Pinpoint the cell where the given text exists, returning its [X, Y] midpoint coordinate. 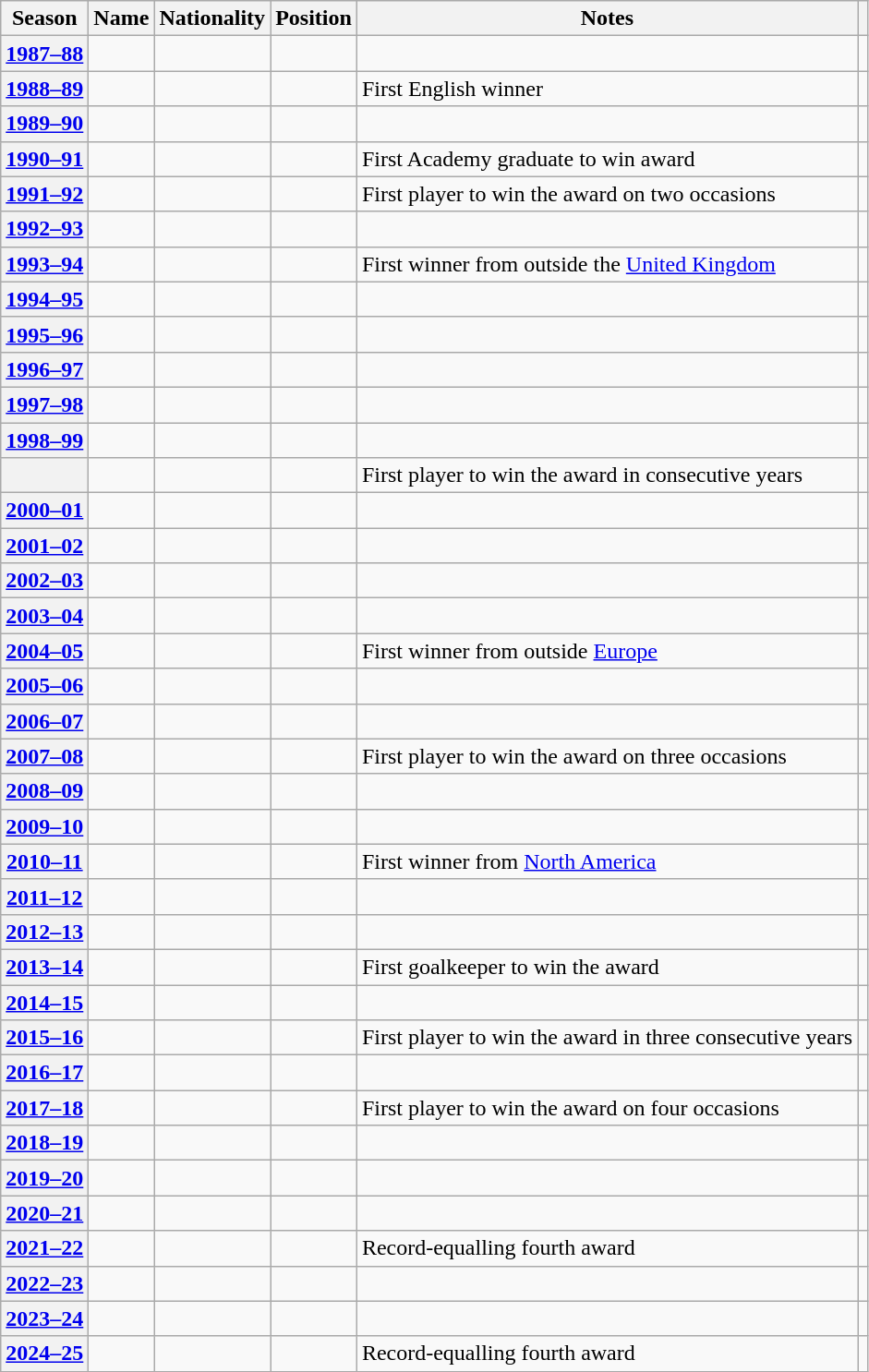
First winner from North America [607, 861]
First player to win the award in consecutive years [607, 475]
2015–16 [44, 1038]
Notes [607, 18]
2010–11 [44, 861]
1993–94 [44, 264]
2016–17 [44, 1073]
2022–23 [44, 1283]
1987–88 [44, 54]
First player to win the award on four occasions [607, 1108]
2009–10 [44, 826]
First winner from outside the United Kingdom [607, 264]
2020–21 [44, 1213]
2008–09 [44, 791]
2007–08 [44, 756]
Season [44, 18]
2000–01 [44, 511]
2017–18 [44, 1108]
1994–95 [44, 299]
2018–19 [44, 1143]
First player to win the award on three occasions [607, 756]
2011–12 [44, 897]
First English winner [607, 89]
2024–25 [44, 1354]
2019–20 [44, 1178]
1992–93 [44, 229]
1989–90 [44, 124]
First Academy graduate to win award [607, 159]
1998–99 [44, 440]
1991–92 [44, 194]
2002–03 [44, 581]
First player to win the award in three consecutive years [607, 1038]
2006–07 [44, 721]
2004–05 [44, 651]
2013–14 [44, 967]
1996–97 [44, 369]
1995–96 [44, 334]
1988–89 [44, 89]
2014–15 [44, 1002]
2023–24 [44, 1318]
Nationality [212, 18]
2001–02 [44, 546]
2012–13 [44, 932]
Position [314, 18]
First goalkeeper to win the award [607, 967]
1997–98 [44, 404]
1990–91 [44, 159]
First winner from outside Europe [607, 651]
2003–04 [44, 616]
2021–22 [44, 1248]
Name [122, 18]
2005–06 [44, 686]
First player to win the award on two occasions [607, 194]
